Identify which cell holds the provided text, then report its (x, y) central coordinate. 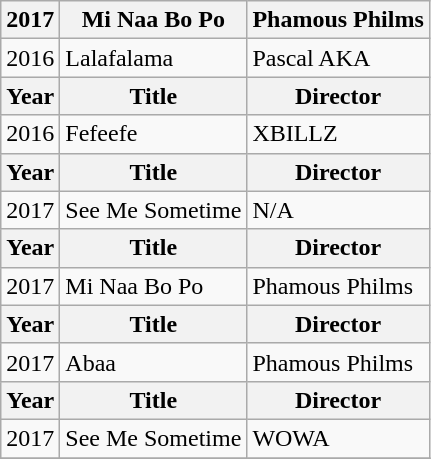
XBILLZ (338, 134)
Pascal AKA (338, 58)
Abaa (154, 362)
Lalafalama (154, 58)
WOWA (338, 438)
Fefeefe (154, 134)
N/A (338, 210)
